Identify which cell holds the provided text, then report its (x, y) central coordinate. 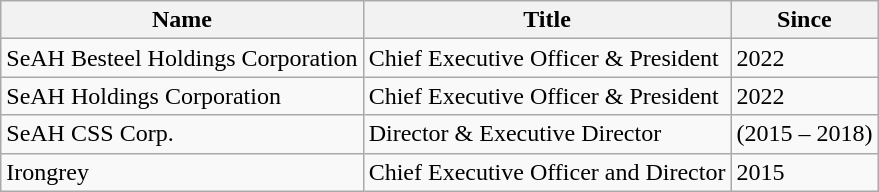
SeAH Holdings Corporation (182, 96)
Irongrey (182, 172)
Chief Executive Officer and Director (547, 172)
SeAH CSS Corp. (182, 134)
SeAH Besteel Holdings Corporation (182, 58)
Since (804, 20)
Name (182, 20)
Director & Executive Director (547, 134)
2015 (804, 172)
(2015 – 2018) (804, 134)
Title (547, 20)
